Return [X, Y] of the center of cell containing provided text 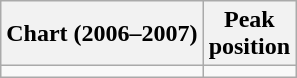
Peakposition [249, 34]
Chart (2006–2007) [102, 34]
